Find where the given text appears and provide that cell's center as [X, Y] coordinate. 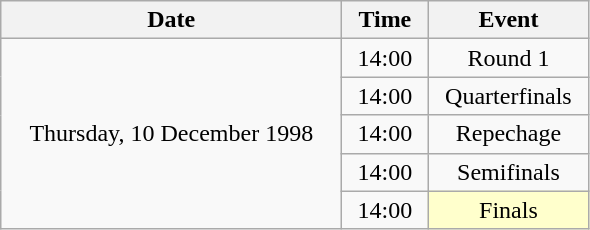
Repechage [508, 134]
Time [385, 20]
Thursday, 10 December 1998 [172, 134]
Date [172, 20]
Round 1 [508, 58]
Quarterfinals [508, 96]
Event [508, 20]
Semifinals [508, 172]
Finals [508, 210]
